Determine the [x, y] coordinate at the center of the cell enclosing the given text.  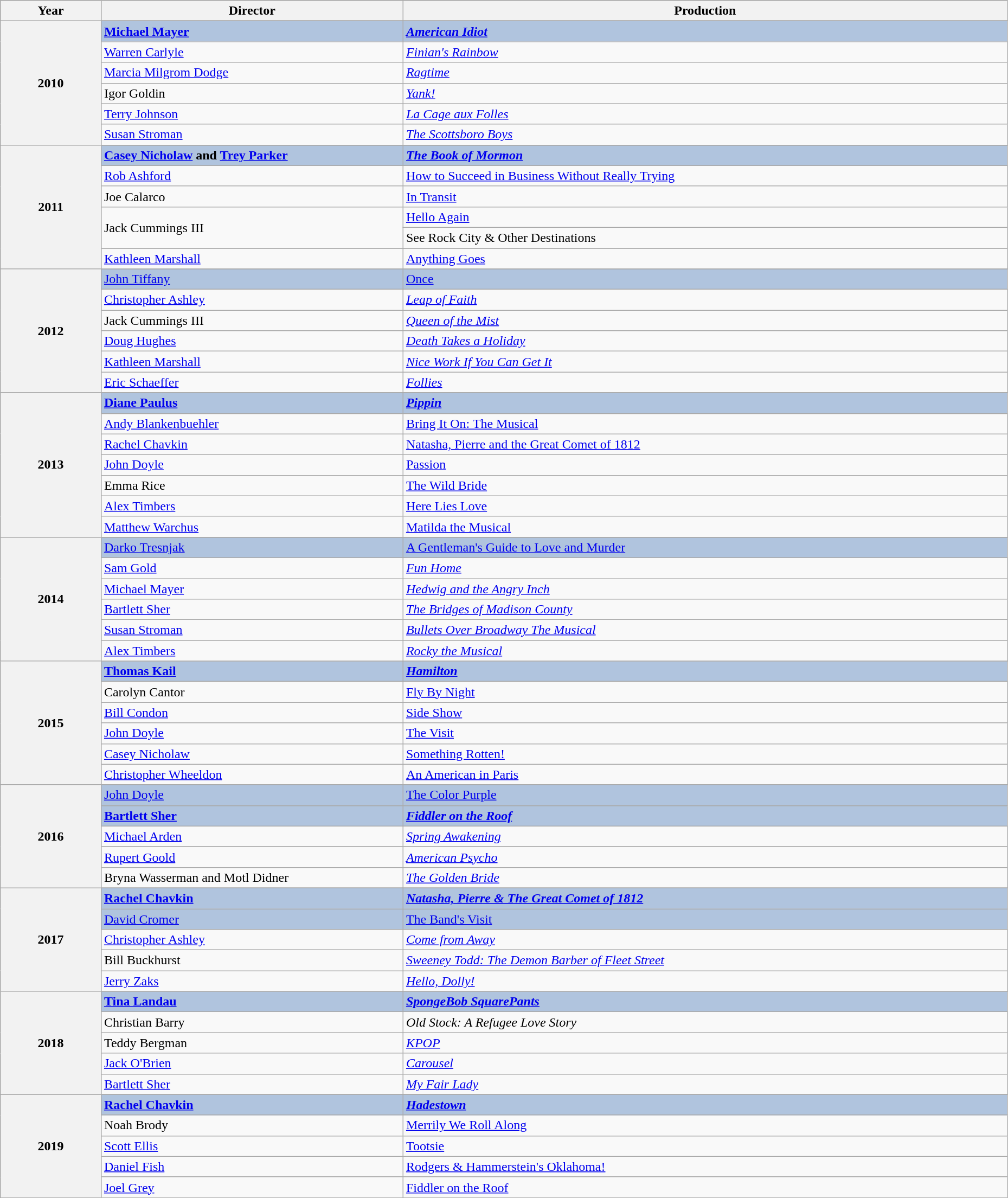
Jerry Zaks [252, 981]
Something Rotten! [705, 754]
American Idiot [705, 31]
Rupert Goold [252, 857]
The Scottsboro Boys [705, 134]
Doug Hughes [252, 341]
Once [705, 279]
David Cromer [252, 919]
Warren Carlyle [252, 52]
Joe Calarco [252, 196]
Fun Home [705, 568]
See Rock City & Other Destinations [705, 238]
Scott Ellis [252, 1146]
Yank! [705, 93]
Joel Grey [252, 1187]
Diane Paulus [252, 403]
Pippin [705, 403]
In Transit [705, 196]
2010 [51, 83]
Bullets Over Broadway The Musical [705, 630]
Queen of the Mist [705, 321]
Ragtime [705, 73]
The Color Purple [705, 795]
Here Lies Love [705, 506]
Thomas Kail [252, 671]
The Bridges of Madison County [705, 610]
Matthew Warchus [252, 527]
Hedwig and the Angry Inch [705, 588]
Tootsie [705, 1146]
Side Show [705, 713]
Bill Condon [252, 713]
Darko Tresnjak [252, 547]
Matilda the Musical [705, 527]
SpongeBob SquarePants [705, 1002]
Marcia Milgrom Dodge [252, 73]
Death Takes a Holiday [705, 341]
Bill Buckhurst [252, 960]
Passion [705, 465]
Christian Barry [252, 1022]
Bryna Wasserman and Motl Didner [252, 877]
Andy Blankenbuehler [252, 424]
KPOP [705, 1043]
Natasha, Pierre and the Great Comet of 1812 [705, 444]
Rodgers & Hammerstein's Oklahoma! [705, 1167]
La Cage aux Folles [705, 114]
2013 [51, 465]
Carolyn Cantor [252, 692]
2019 [51, 1146]
Old Stock: A Refugee Love Story [705, 1022]
Year [51, 11]
Rocky the Musical [705, 651]
American Psycho [705, 857]
Finian's Rainbow [705, 52]
Michael Arden [252, 836]
The Visit [705, 733]
Igor Goldin [252, 93]
Natasha, Pierre & The Great Comet of 1812 [705, 898]
Hadestown [705, 1105]
The Band's Visit [705, 919]
Follies [705, 382]
Merrily We Roll Along [705, 1125]
A Gentleman's Guide to Love and Murder [705, 547]
Fly By Night [705, 692]
Daniel Fish [252, 1167]
Sweeney Todd: The Demon Barber of Fleet Street [705, 960]
An American in Paris [705, 774]
Anything Goes [705, 259]
Eric Schaeffer [252, 382]
Nice Work If You Can Get It [705, 362]
My Fair Lady [705, 1084]
Teddy Bergman [252, 1043]
Tina Landau [252, 1002]
How to Succeed in Business Without Really Trying [705, 176]
Production [705, 11]
2014 [51, 599]
Director [252, 11]
2011 [51, 207]
The Book of Mormon [705, 155]
Hello Again [705, 217]
2016 [51, 836]
Casey Nicholaw and Trey Parker [252, 155]
Christopher Wheeldon [252, 774]
The Golden Bride [705, 877]
Leap of Faith [705, 300]
Noah Brody [252, 1125]
2015 [51, 723]
Terry Johnson [252, 114]
2017 [51, 939]
Bring It On: The Musical [705, 424]
Come from Away [705, 940]
Casey Nicholaw [252, 754]
Sam Gold [252, 568]
Hamilton [705, 671]
Hello, Dolly! [705, 981]
Jack O'Brien [252, 1064]
Emma Rice [252, 485]
Rob Ashford [252, 176]
The Wild Bride [705, 485]
Carousel [705, 1064]
2018 [51, 1043]
Spring Awakening [705, 836]
2012 [51, 331]
John Tiffany [252, 279]
